Return [x, y] of the center of cell containing provided text 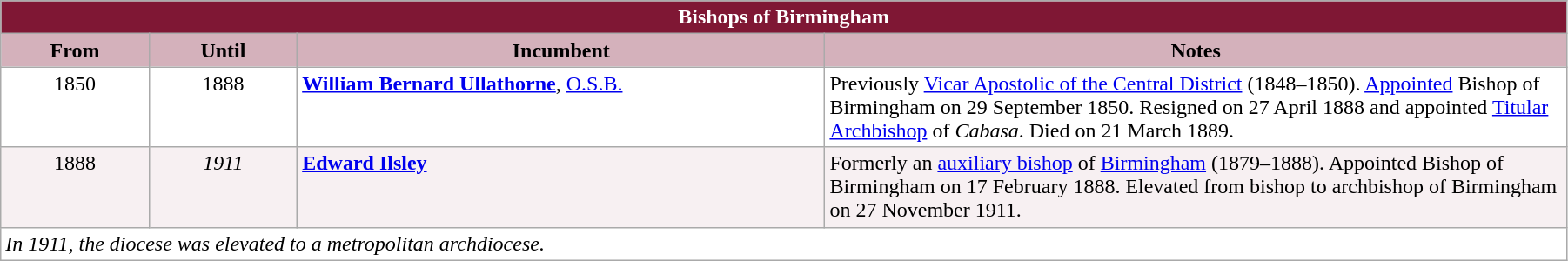
Until [223, 50]
From [75, 50]
Incumbent [561, 50]
1850 [75, 107]
William Bernard Ullathorne, O.S.B. [561, 107]
In 1911, the diocese was elevated to a metropolitan archdiocese. [784, 244]
Notes [1196, 50]
Edward Ilsley [561, 187]
1911 [223, 187]
Bishops of Birmingham [784, 17]
